Return the (X, Y) coordinate for the center point of the cell that contains the specified text.  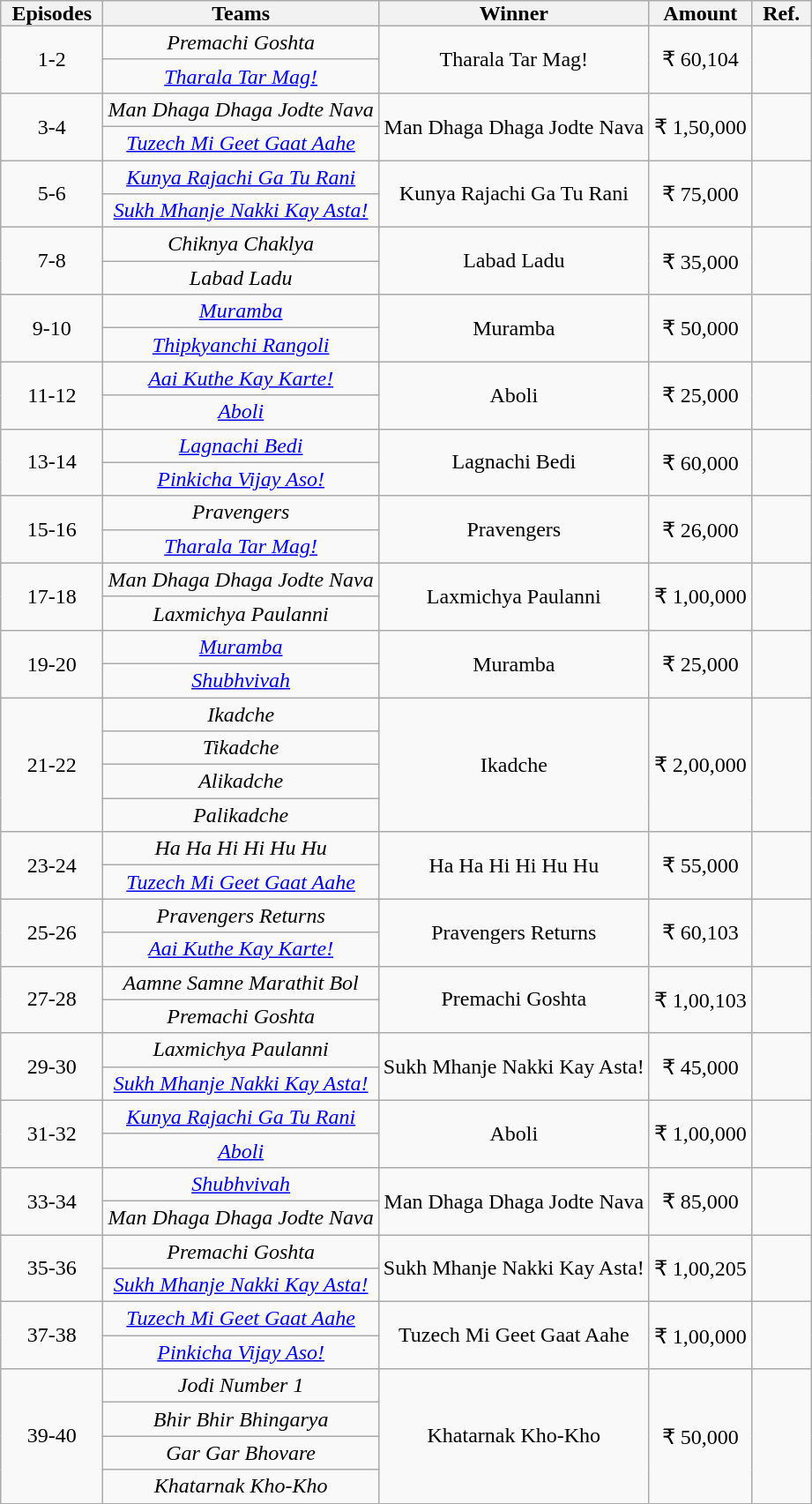
₹ 85,000 (700, 1201)
29-30 (52, 1066)
Alikadche (241, 782)
₹ 26,000 (700, 529)
19-20 (52, 663)
11-12 (52, 395)
Chiknya Chaklya (241, 244)
21-22 (52, 764)
33-34 (52, 1201)
₹ 1,00,205 (700, 1268)
Tikadche (241, 748)
₹ 45,000 (700, 1066)
7-8 (52, 261)
Thipkyanchi Rangoli (241, 345)
Episodes (52, 13)
Jodi Number 1 (241, 1386)
1-2 (52, 59)
25-26 (52, 932)
₹ 55,000 (700, 865)
Palikadche (241, 815)
35-36 (52, 1268)
15-16 (52, 529)
23-24 (52, 865)
Winner (513, 13)
37-38 (52, 1336)
9-10 (52, 328)
Bhir Bhir Bhingarya (241, 1419)
39-40 (52, 1436)
Ref. (781, 13)
₹ 1,50,000 (700, 126)
31-32 (52, 1134)
₹ 1,00,103 (700, 999)
₹ 75,000 (700, 194)
3-4 (52, 126)
₹ 2,00,000 (700, 764)
13-14 (52, 462)
27-28 (52, 999)
Gar Gar Bhovare (241, 1453)
Aamne Samne Marathit Bol (241, 983)
Amount (700, 13)
Teams (241, 13)
5-6 (52, 194)
₹ 60,104 (700, 59)
₹ 60,000 (700, 462)
17-18 (52, 596)
₹ 60,103 (700, 932)
₹ 35,000 (700, 261)
